For the text-containing cell, return its midpoint in [x, y] coordinate format. 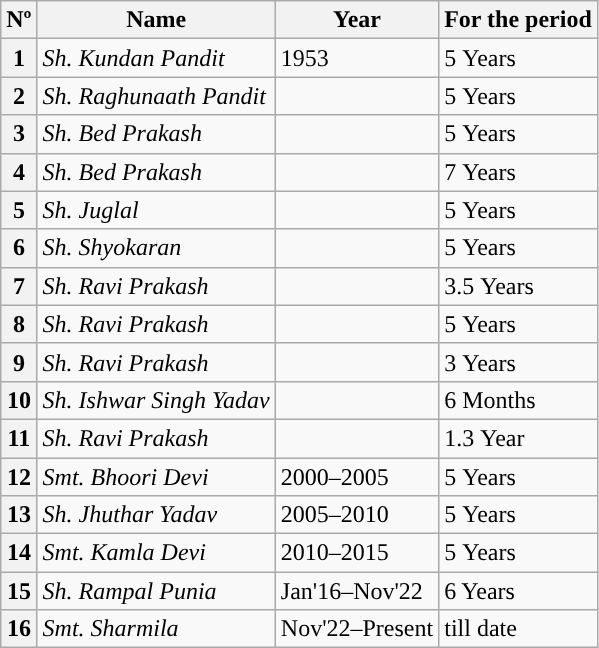
2 [19, 96]
1.3 Year [518, 438]
Sh. Raghunaath Pandit [156, 96]
Name [156, 20]
7 Years [518, 172]
3 [19, 134]
12 [19, 477]
15 [19, 591]
2005–2010 [356, 515]
3 Years [518, 362]
5 [19, 210]
14 [19, 553]
9 [19, 362]
Nov'22–Present [356, 629]
Year [356, 20]
4 [19, 172]
6 Years [518, 591]
till date [518, 629]
Sh. Juglal [156, 210]
7 [19, 286]
Sh. Shyokaran [156, 248]
1953 [356, 58]
6 Months [518, 400]
Smt. Kamla Devi [156, 553]
11 [19, 438]
8 [19, 324]
Sh. Jhuthar Yadav [156, 515]
Sh. Kundan Pandit [156, 58]
Sh. Rampal Punia [156, 591]
Smt. Bhoori Devi [156, 477]
Sh. Ishwar Singh Yadav [156, 400]
For the period [518, 20]
13 [19, 515]
10 [19, 400]
Nº [19, 20]
3.5 Years [518, 286]
2000–2005 [356, 477]
1 [19, 58]
6 [19, 248]
Jan'16–Nov'22 [356, 591]
2010–2015 [356, 553]
16 [19, 629]
Smt. Sharmila [156, 629]
